Search for the cell housing the specified text and yield its (X, Y) center coordinate. 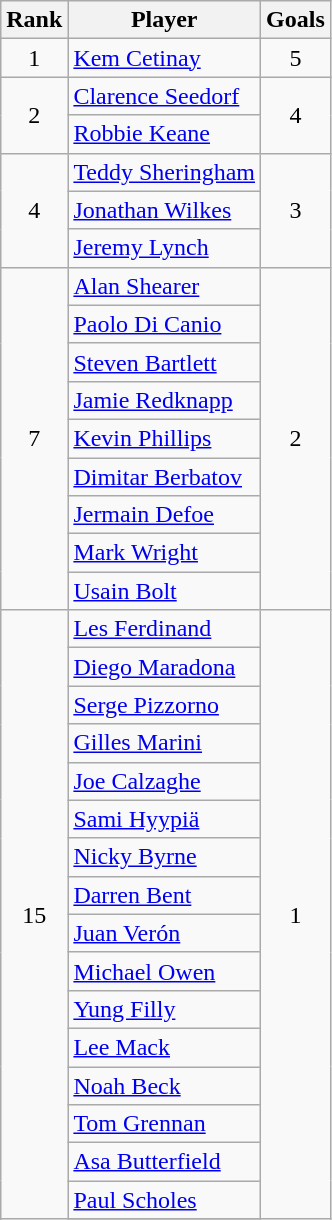
Clarence Seedorf (164, 96)
Diego Maradona (164, 667)
Usain Bolt (164, 591)
Gilles Marini (164, 743)
Kem Cetinay (164, 58)
Sami Hyypiä (164, 819)
Les Ferdinand (164, 629)
Goals (296, 20)
Robbie Keane (164, 134)
Rank (34, 20)
Joe Calzaghe (164, 781)
Teddy Sheringham (164, 172)
Steven Bartlett (164, 362)
5 (296, 58)
Juan Verón (164, 933)
Jeremy Lynch (164, 248)
Dimitar Berbatov (164, 477)
7 (34, 438)
Nicky Byrne (164, 857)
Noah Beck (164, 1085)
Darren Bent (164, 895)
15 (34, 914)
Yung Filly (164, 1009)
Serge Pizzorno (164, 705)
Paul Scholes (164, 1200)
Jermain Defoe (164, 515)
Tom Grennan (164, 1124)
Paolo Di Canio (164, 324)
Lee Mack (164, 1047)
Michael Owen (164, 971)
Mark Wright (164, 553)
3 (296, 210)
Jonathan Wilkes (164, 210)
Jamie Redknapp (164, 400)
Kevin Phillips (164, 438)
Alan Shearer (164, 286)
Player (164, 20)
Asa Butterfield (164, 1162)
